Scan for the cell matching the given text and deliver its (x, y) coordinate at center. 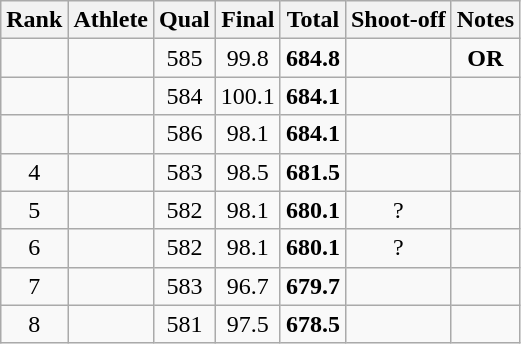
Athlete (111, 20)
584 (185, 96)
678.5 (312, 324)
97.5 (248, 324)
Notes (485, 20)
96.7 (248, 286)
6 (34, 248)
681.5 (312, 172)
4 (34, 172)
Final (248, 20)
581 (185, 324)
99.8 (248, 58)
Shoot-off (398, 20)
Rank (34, 20)
7 (34, 286)
100.1 (248, 96)
5 (34, 210)
Qual (185, 20)
586 (185, 134)
Total (312, 20)
585 (185, 58)
8 (34, 324)
OR (485, 58)
679.7 (312, 286)
684.8 (312, 58)
98.5 (248, 172)
